Identify which cell holds the provided text, then report its (x, y) central coordinate. 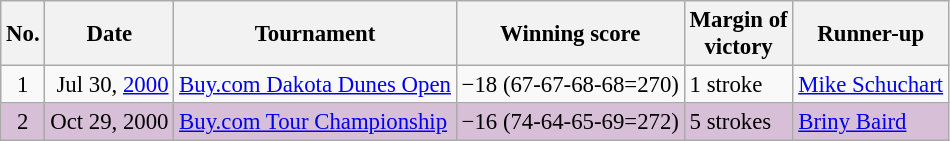
1 stroke (738, 85)
1 (23, 85)
−16 (74-64-65-69=272) (570, 122)
Date (110, 34)
−18 (67-67-68-68=270) (570, 85)
Mike Schuchart (870, 85)
Runner-up (870, 34)
Buy.com Tour Championship (315, 122)
Margin ofvictory (738, 34)
No. (23, 34)
Briny Baird (870, 122)
2 (23, 122)
Tournament (315, 34)
5 strokes (738, 122)
Oct 29, 2000 (110, 122)
Buy.com Dakota Dunes Open (315, 85)
Winning score (570, 34)
Jul 30, 2000 (110, 85)
